Return (x, y) of the center of cell containing provided text 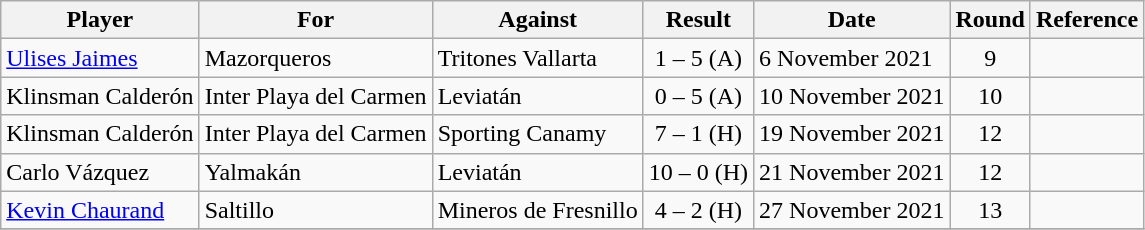
Carlo Vázquez (100, 172)
Kevin Chaurand (100, 210)
13 (990, 210)
19 November 2021 (852, 134)
10 (990, 96)
6 November 2021 (852, 58)
1 – 5 (A) (698, 58)
Saltillo (316, 210)
10 November 2021 (852, 96)
10 – 0 (H) (698, 172)
7 – 1 (H) (698, 134)
Sporting Canamy (538, 134)
Ulises Jaimes (100, 58)
0 – 5 (A) (698, 96)
Player (100, 20)
Reference (1086, 20)
Result (698, 20)
Against (538, 20)
Mineros de Fresnillo (538, 210)
21 November 2021 (852, 172)
27 November 2021 (852, 210)
For (316, 20)
Mazorqueros (316, 58)
4 – 2 (H) (698, 210)
Tritones Vallarta (538, 58)
Date (852, 20)
9 (990, 58)
Round (990, 20)
Yalmakán (316, 172)
